Extract the (x, y) coordinate from the center of the cell holding the provided text.  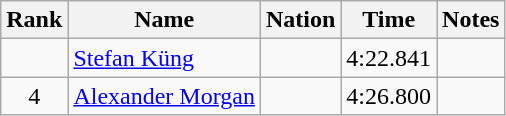
Time (389, 20)
Rank (34, 20)
4:22.841 (389, 58)
Nation (300, 20)
Alexander Morgan (164, 96)
Notes (471, 20)
4:26.800 (389, 96)
Stefan Küng (164, 58)
Name (164, 20)
4 (34, 96)
